For the text-containing cell, return its midpoint in [x, y] coordinate format. 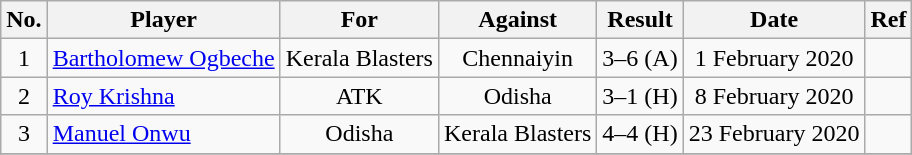
4–4 (H) [640, 134]
Roy Krishna [164, 96]
Bartholomew Ogbeche [164, 58]
3 [24, 134]
Manuel Onwu [164, 134]
No. [24, 20]
Chennaiyin [517, 58]
1 February 2020 [774, 58]
23 February 2020 [774, 134]
3–1 (H) [640, 96]
Date [774, 20]
Result [640, 20]
Against [517, 20]
2 [24, 96]
8 February 2020 [774, 96]
Player [164, 20]
ATK [359, 96]
Ref [888, 20]
3–6 (A) [640, 58]
1 [24, 58]
For [359, 20]
